Capture the cell that displays the provided text and extract its [X, Y] central coordinate. 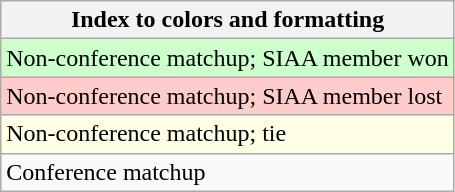
Non-conference matchup; SIAA member lost [228, 96]
Conference matchup [228, 172]
Index to colors and formatting [228, 20]
Non-conference matchup; tie [228, 134]
Non-conference matchup; SIAA member won [228, 58]
